Return [X, Y] of the center of cell containing provided text 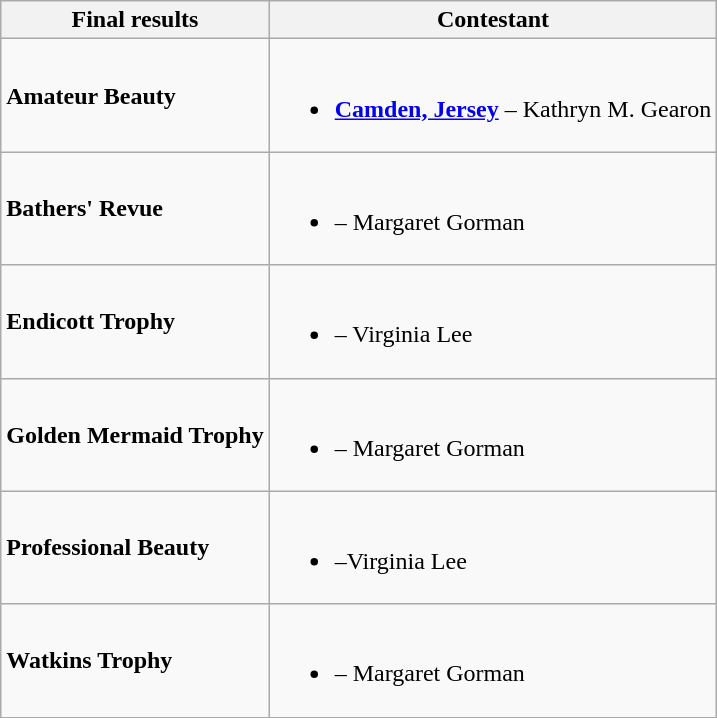
Professional Beauty [135, 548]
Camden, Jersey – Kathryn M. Gearon [493, 96]
Contestant [493, 20]
Final results [135, 20]
–Virginia Lee [493, 548]
Watkins Trophy [135, 660]
– Virginia Lee [493, 322]
Endicott Trophy [135, 322]
Amateur Beauty [135, 96]
Bathers' Revue [135, 208]
Golden Mermaid Trophy [135, 434]
